Determine the (X, Y) coordinate at the center of the cell enclosing the given text.  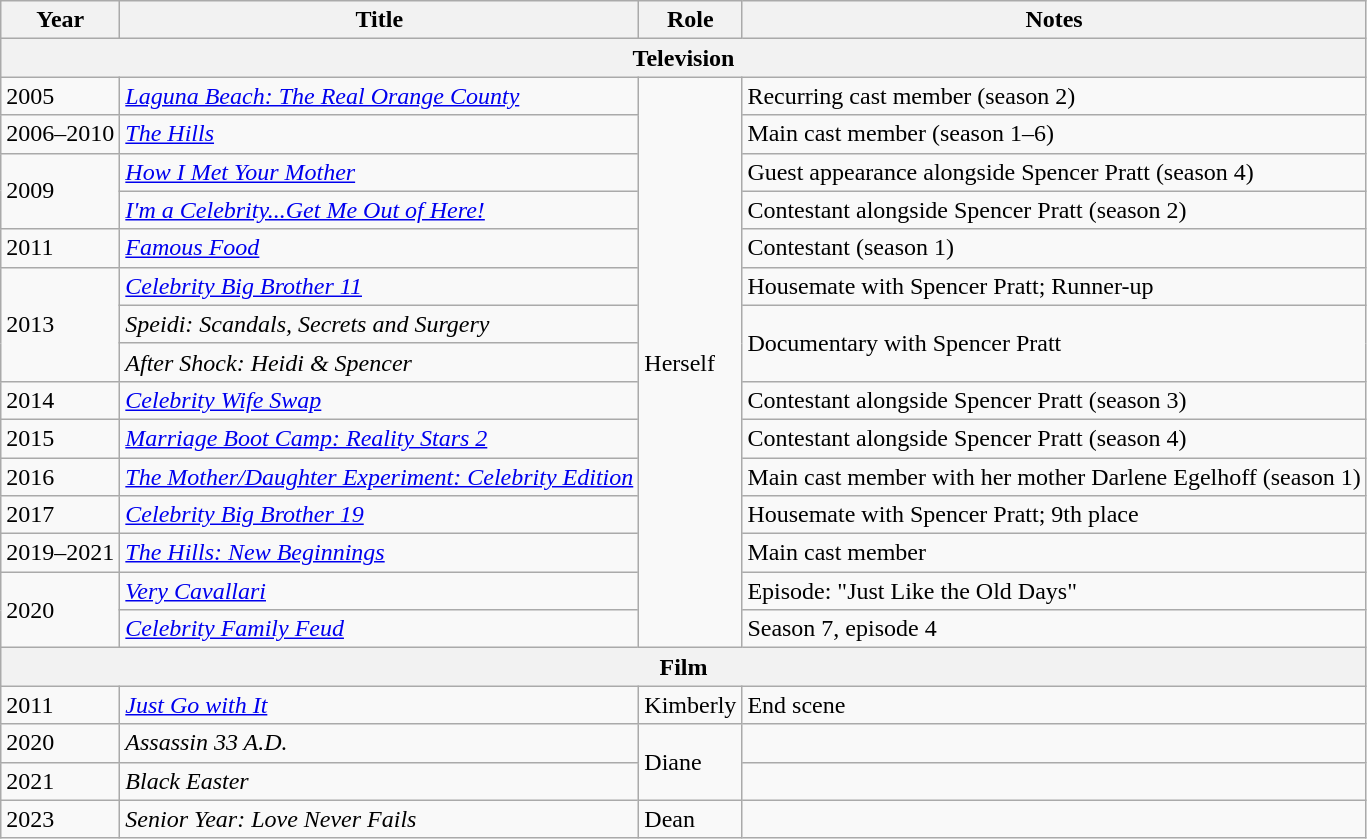
Marriage Boot Camp: Reality Stars 2 (380, 438)
Year (60, 20)
2023 (60, 819)
Guest appearance alongside Spencer Pratt (season 4) (1054, 172)
2021 (60, 781)
The Hills: New Beginnings (380, 553)
Main cast member (1054, 553)
Very Cavallari (380, 591)
Assassin 33 A.D. (380, 743)
Herself (690, 362)
Episode: "Just Like the Old Days" (1054, 591)
Housemate with Spencer Pratt; 9th place (1054, 515)
Dean (690, 819)
Main cast member with her mother Darlene Egelhoff (season 1) (1054, 477)
2016 (60, 477)
Contestant alongside Spencer Pratt (season 2) (1054, 210)
Celebrity Family Feud (380, 629)
Documentary with Spencer Pratt (1054, 343)
The Mother/Daughter Experiment: Celebrity Edition (380, 477)
Housemate with Spencer Pratt; Runner-up (1054, 286)
Film (684, 667)
Main cast member (season 1–6) (1054, 134)
2015 (60, 438)
2009 (60, 191)
Black Easter (380, 781)
The Hills (380, 134)
Famous Food (380, 248)
After Shock: Heidi & Spencer (380, 362)
Contestant (season 1) (1054, 248)
How I Met Your Mother (380, 172)
Diane (690, 762)
I'm a Celebrity...Get Me Out of Here! (380, 210)
Speidi: Scandals, Secrets and Surgery (380, 324)
Celebrity Big Brother 11 (380, 286)
Senior Year: Love Never Fails (380, 819)
Just Go with It (380, 705)
Contestant alongside Spencer Pratt (season 3) (1054, 400)
Title (380, 20)
Television (684, 58)
2017 (60, 515)
Contestant alongside Spencer Pratt (season 4) (1054, 438)
Role (690, 20)
Notes (1054, 20)
2013 (60, 324)
Celebrity Wife Swap (380, 400)
2006–2010 (60, 134)
2014 (60, 400)
2019–2021 (60, 553)
2005 (60, 96)
Celebrity Big Brother 19 (380, 515)
Recurring cast member (season 2) (1054, 96)
Kimberly (690, 705)
Season 7, episode 4 (1054, 629)
Laguna Beach: The Real Orange County (380, 96)
End scene (1054, 705)
